Search for the cell housing the specified text and yield its [X, Y] center coordinate. 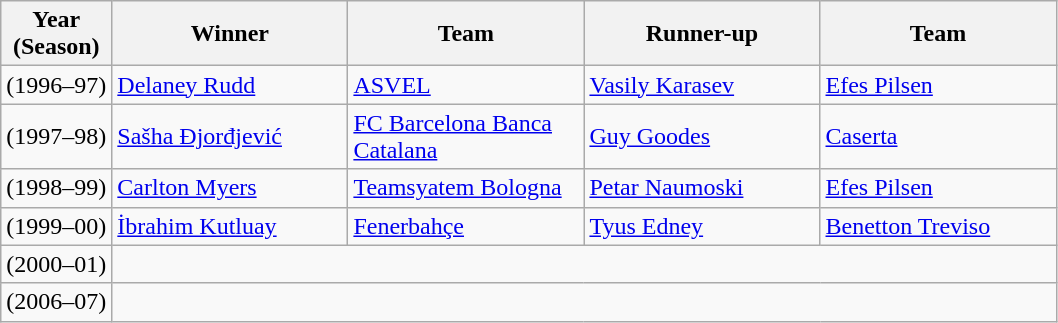
(1998–99) [56, 188]
Fenerbahçe [466, 226]
Year (Season) [56, 34]
Caserta [938, 136]
Petar Naumoski [702, 188]
Runner-up [702, 34]
(1996–97) [56, 85]
Guy Goodes [702, 136]
Benetton Treviso [938, 226]
Vasily Karasev [702, 85]
Teamsyatem Bologna [466, 188]
(2000–01) [56, 264]
İbrahim Kutluay [230, 226]
ASVEL [466, 85]
Sašha Đjorđjević [230, 136]
(1999–00) [56, 226]
FC Barcelona Banca Catalana [466, 136]
(1997–98) [56, 136]
Winner [230, 34]
(2006–07) [56, 302]
Tyus Edney [702, 226]
Delaney Rudd [230, 85]
Carlton Myers [230, 188]
